Capture the cell that displays the provided text and extract its [X, Y] central coordinate. 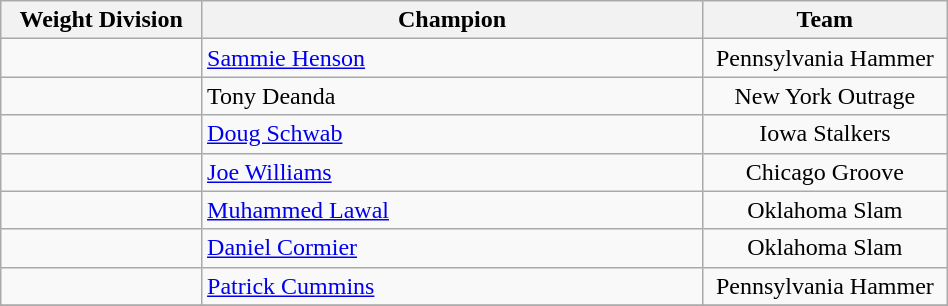
Chicago Groove [824, 172]
Weight Division [102, 20]
Joe Williams [452, 172]
Sammie Henson [452, 58]
Tony Deanda [452, 96]
Daniel Cormier [452, 248]
Muhammed Lawal [452, 210]
New York Outrage [824, 96]
Patrick Cummins [452, 286]
Doug Schwab [452, 134]
Champion [452, 20]
Iowa Stalkers [824, 134]
Team [824, 20]
